Return the [x, y] coordinate for the center point of the cell that contains the specified text.  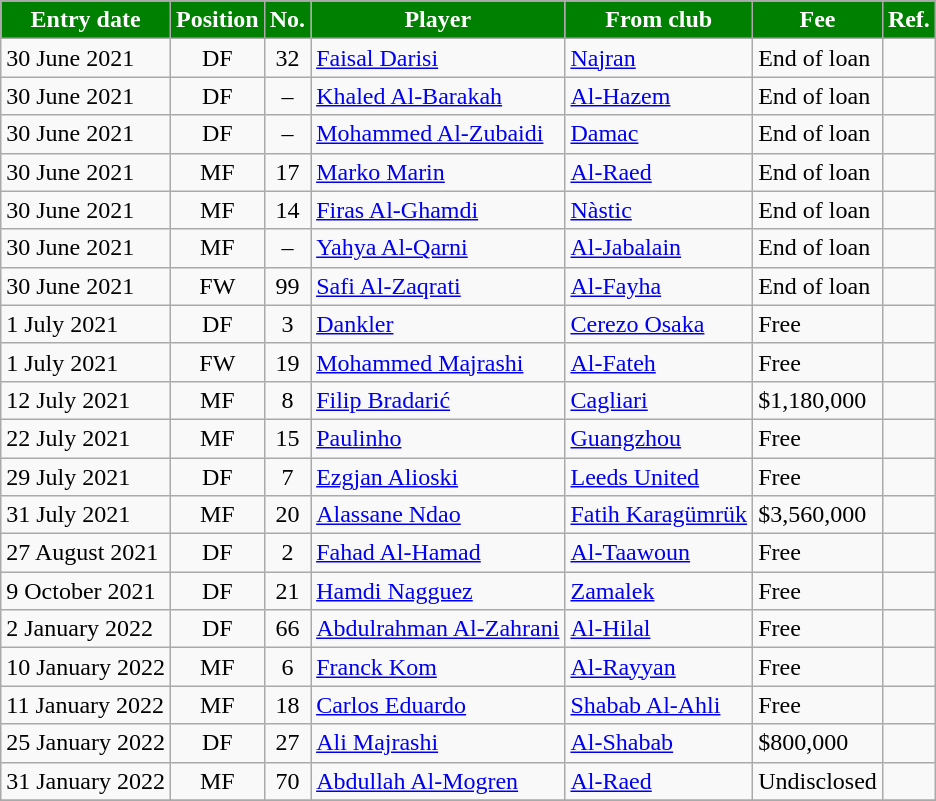
No. [287, 20]
From club [659, 20]
Ali Majrashi [438, 743]
Al-Rayyan [659, 667]
31 July 2021 [86, 515]
Alassane Ndao [438, 515]
31 January 2022 [86, 781]
Ref. [908, 20]
Al-Fateh [659, 362]
3 [287, 324]
Cagliari [659, 400]
15 [287, 438]
22 July 2021 [86, 438]
11 January 2022 [86, 705]
21 [287, 591]
Ezgjan Alioski [438, 477]
Fee [818, 20]
18 [287, 705]
Filip Bradarić [438, 400]
Fatih Karagümrük [659, 515]
Firas Al-Ghamdi [438, 210]
14 [287, 210]
Player [438, 20]
Abdullah Al-Mogren [438, 781]
29 July 2021 [86, 477]
Damac [659, 134]
Najran [659, 58]
2 [287, 553]
17 [287, 172]
Al-Hilal [659, 629]
Dankler [438, 324]
$3,560,000 [818, 515]
Carlos Eduardo [438, 705]
Abdulrahman Al-Zahrani [438, 629]
10 January 2022 [86, 667]
Nàstic [659, 210]
6 [287, 667]
Khaled Al-Barakah [438, 96]
2 January 2022 [86, 629]
Paulinho [438, 438]
27 August 2021 [86, 553]
$800,000 [818, 743]
Al-Jabalain [659, 248]
Mohammed Al-Zubaidi [438, 134]
70 [287, 781]
Hamdi Nagguez [438, 591]
Al-Taawoun [659, 553]
Al-Hazem [659, 96]
Position [217, 20]
7 [287, 477]
99 [287, 286]
Marko Marin [438, 172]
25 January 2022 [86, 743]
Zamalek [659, 591]
Guangzhou [659, 438]
19 [287, 362]
Leeds United [659, 477]
27 [287, 743]
Shabab Al-Ahli [659, 705]
Cerezo Osaka [659, 324]
9 October 2021 [86, 591]
12 July 2021 [86, 400]
Entry date [86, 20]
32 [287, 58]
Yahya Al-Qarni [438, 248]
Undisclosed [818, 781]
Al-Shabab [659, 743]
$1,180,000 [818, 400]
Mohammed Majrashi [438, 362]
Faisal Darisi [438, 58]
20 [287, 515]
66 [287, 629]
8 [287, 400]
Franck Kom [438, 667]
Al-Fayha [659, 286]
Fahad Al-Hamad [438, 553]
Safi Al-Zaqrati [438, 286]
